Locate the cell with the specified text and output its [x, y] center coordinate. 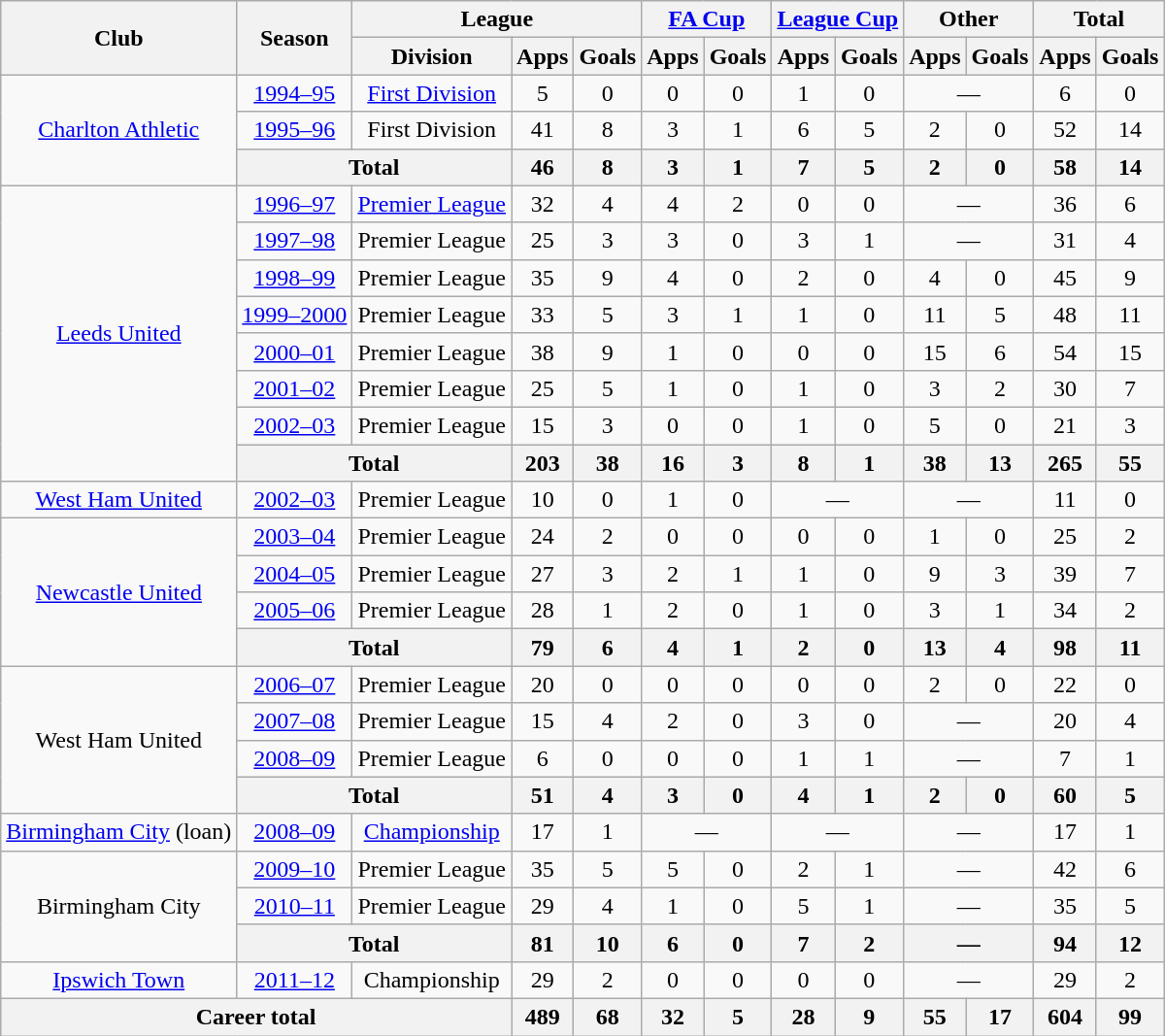
604 [1065, 1017]
42 [1065, 869]
54 [1065, 351]
Division [432, 56]
Other [969, 19]
33 [543, 315]
94 [1065, 943]
203 [543, 463]
Club [118, 38]
489 [543, 1017]
1997–98 [295, 241]
98 [1065, 648]
16 [673, 463]
2007–08 [295, 721]
39 [1065, 574]
Charlton Athletic [118, 130]
41 [543, 130]
1999–2000 [295, 315]
48 [1065, 315]
1994–95 [295, 93]
2005–06 [295, 611]
81 [543, 943]
2006–07 [295, 685]
12 [1130, 943]
Season [295, 38]
2010–11 [295, 906]
58 [1065, 167]
30 [1065, 388]
Career total [256, 1017]
Birmingham City [118, 906]
2011–12 [295, 980]
2003–04 [295, 537]
1996–97 [295, 204]
22 [1065, 685]
27 [543, 574]
36 [1065, 204]
1995–96 [295, 130]
79 [543, 648]
League [497, 19]
34 [1065, 611]
Newcastle United [118, 592]
52 [1065, 130]
68 [608, 1017]
31 [1065, 241]
2004–05 [295, 574]
45 [1065, 278]
Birmingham City (loan) [118, 832]
Leeds United [118, 333]
League Cup [838, 19]
51 [543, 795]
2000–01 [295, 351]
FA Cup [707, 19]
46 [543, 167]
99 [1130, 1017]
1998–99 [295, 278]
21 [1065, 425]
60 [1065, 795]
24 [543, 537]
2009–10 [295, 869]
265 [1065, 463]
2001–02 [295, 388]
Ipswich Town [118, 980]
